Determine the [X, Y] coordinate at the center of the cell enclosing the given text.  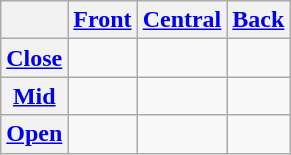
Front [102, 20]
Mid [34, 96]
Close [34, 58]
Central [182, 20]
Open [34, 134]
Back [258, 20]
